Locate the cell with the specified text and output its (x, y) center coordinate. 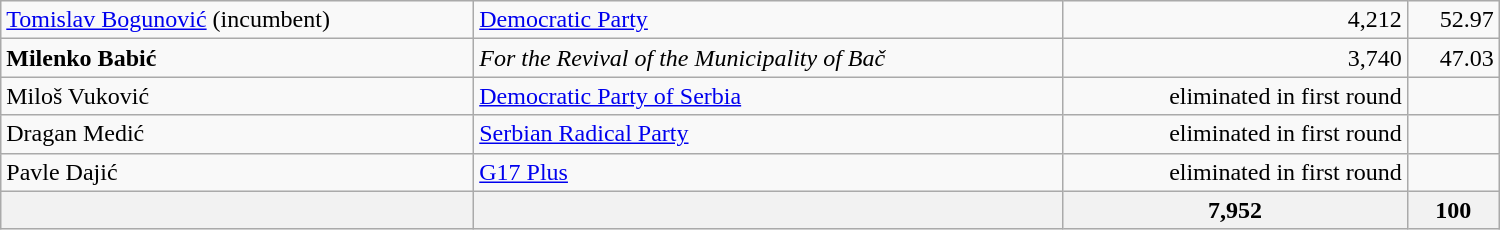
Tomislav Bogunović (incumbent) (238, 20)
Dragan Medić (238, 134)
100 (1453, 210)
Pavle Dajić (238, 172)
Democratic Party (768, 20)
Serbian Radical Party (768, 134)
3,740 (1235, 58)
Milenko Babić (238, 58)
47.03 (1453, 58)
Democratic Party of Serbia (768, 96)
7,952 (1235, 210)
G17 Plus (768, 172)
Miloš Vuković (238, 96)
For the Revival of the Municipality of Bač (768, 58)
52.97 (1453, 20)
4,212 (1235, 20)
